Provide the [x, y] coordinate of the cell's center where the given text is located.  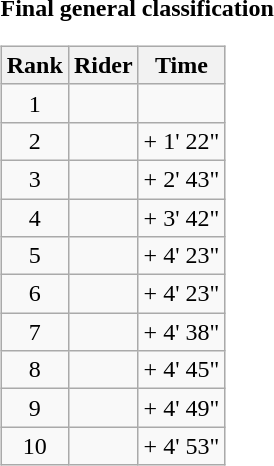
4 [34, 217]
2 [34, 141]
+ 2' 43" [182, 179]
5 [34, 256]
9 [34, 408]
+ 4' 45" [182, 370]
1 [34, 103]
7 [34, 332]
+ 4' 38" [182, 332]
8 [34, 370]
3 [34, 179]
Rank [34, 65]
6 [34, 294]
Time [182, 65]
+ 4' 53" [182, 446]
+ 1' 22" [182, 141]
10 [34, 446]
Rider [103, 65]
+ 3' 42" [182, 217]
+ 4' 49" [182, 408]
